Extract the [X, Y] coordinate from the center of the cell holding the provided text.  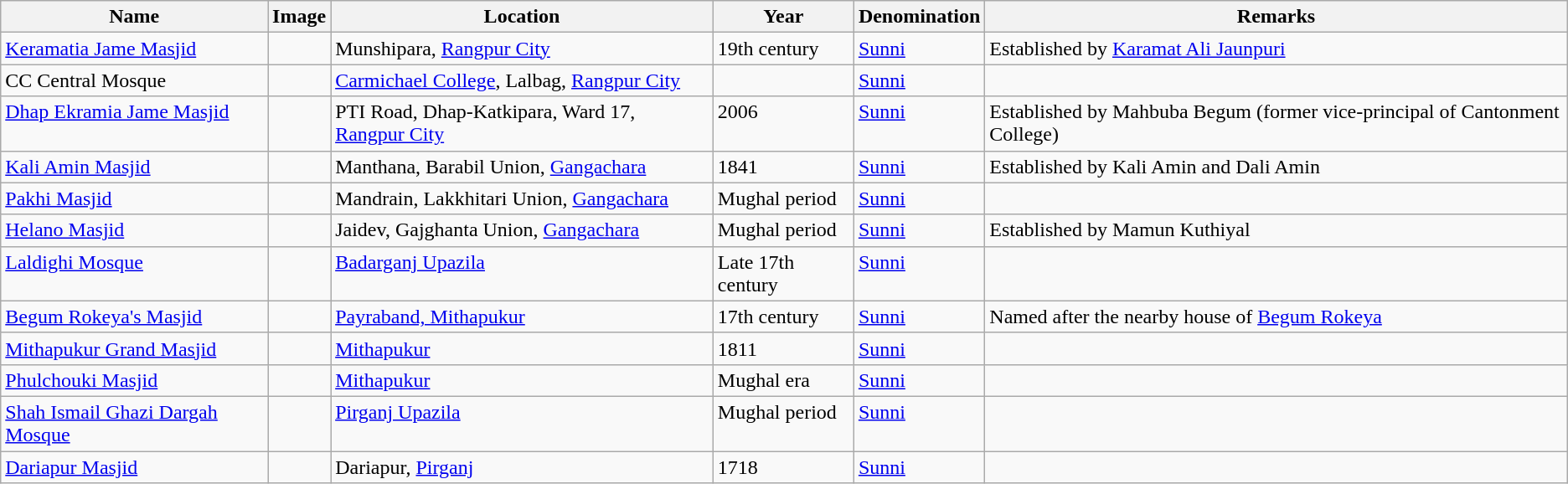
1811 [783, 348]
17th century [783, 317]
Denomination [919, 17]
Established by Kali Amin and Dali Amin [1277, 167]
Carmichael College, Lalbag, Rangpur City [523, 80]
Phulchouki Masjid [134, 380]
Shah Ismail Ghazi Dargah Mosque [134, 424]
2006 [783, 124]
Year [783, 17]
Established by Mahbuba Begum (former vice-principal of Cantonment College) [1277, 124]
Helano Masjid [134, 230]
CC Central Mosque [134, 80]
Keramatia Jame Masjid [134, 49]
Mandrain, Lakkhitari Union, Gangachara [523, 198]
Mughal era [783, 380]
Remarks [1277, 17]
Dariapur Masjid [134, 466]
19th century [783, 49]
Location [523, 17]
Dhap Ekramia Jame Masjid [134, 124]
Kali Amin Masjid [134, 167]
Dariapur, Pirganj [523, 466]
Manthana, Barabil Union, Gangachara [523, 167]
Mithapukur Grand Masjid [134, 348]
Badarganj Upazila [523, 273]
Image [300, 17]
1841 [783, 167]
Begum Rokeya's Masjid [134, 317]
1718 [783, 466]
Pakhi Masjid [134, 198]
Pirganj Upazila [523, 424]
Munshipara, Rangpur City [523, 49]
Laldighi Mosque [134, 273]
PTI Road, Dhap-Katkipara, Ward 17, Rangpur City [523, 124]
Late 17th century [783, 273]
Established by Mamun Kuthiyal [1277, 230]
Name [134, 17]
Established by Karamat Ali Jaunpuri [1277, 49]
Jaidev, Gajghanta Union, Gangachara [523, 230]
Payraband, Mithapukur [523, 317]
Named after the nearby house of Begum Rokeya [1277, 317]
